Capture the cell that displays the provided text and extract its [x, y] central coordinate. 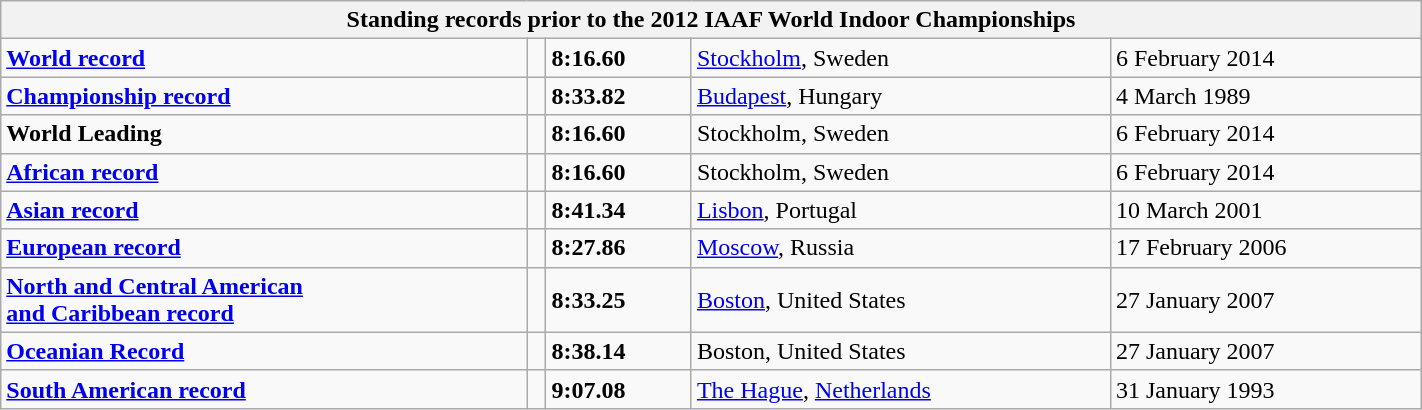
Asian record [264, 210]
Lisbon, Portugal [900, 210]
8:33.25 [618, 300]
Championship record [264, 96]
World record [264, 58]
10 March 2001 [1266, 210]
8:33.82 [618, 96]
9:07.08 [618, 389]
European record [264, 248]
Moscow, Russia [900, 248]
8:41.34 [618, 210]
8:27.86 [618, 248]
Budapest, Hungary [900, 96]
8:38.14 [618, 351]
South American record [264, 389]
The Hague, Netherlands [900, 389]
4 March 1989 [1266, 96]
17 February 2006 [1266, 248]
World Leading [264, 134]
Standing records prior to the 2012 IAAF World Indoor Championships [711, 20]
Oceanian Record [264, 351]
31 January 1993 [1266, 389]
African record [264, 172]
North and Central American and Caribbean record [264, 300]
